Find where the given text appears and provide that cell's center as (X, Y) coordinate. 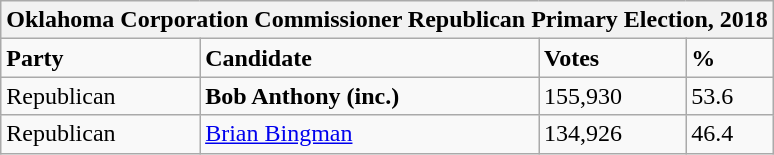
Votes (612, 58)
Bob Anthony (inc.) (370, 96)
155,930 (612, 96)
Brian Bingman (370, 134)
Party (100, 58)
Oklahoma Corporation Commissioner Republican Primary Election, 2018 (388, 20)
46.4 (730, 134)
% (730, 58)
134,926 (612, 134)
Candidate (370, 58)
53.6 (730, 96)
